Find where the given text appears and provide that cell's center as (X, Y) coordinate. 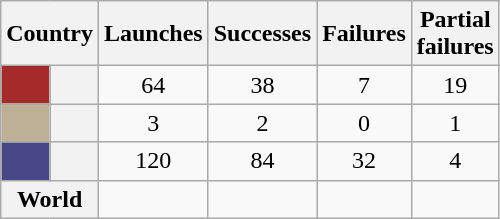
3 (153, 123)
Launches (153, 34)
32 (364, 161)
0 (364, 123)
19 (455, 85)
World (50, 199)
Failures (364, 34)
Country (50, 34)
84 (262, 161)
120 (153, 161)
2 (262, 123)
1 (455, 123)
4 (455, 161)
Partialfailures (455, 34)
64 (153, 85)
Successes (262, 34)
38 (262, 85)
7 (364, 85)
